For the text-containing cell, return its midpoint in (x, y) coordinate format. 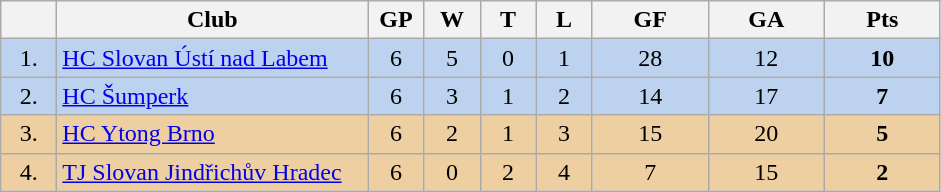
GP (396, 20)
W (452, 20)
20 (766, 134)
HC Ytong Brno (212, 134)
L (564, 20)
3. (29, 134)
17 (766, 96)
4 (564, 172)
T (508, 20)
HC Slovan Ústí nad Labem (212, 58)
1. (29, 58)
GA (766, 20)
Pts (882, 20)
10 (882, 58)
12 (766, 58)
4. (29, 172)
2. (29, 96)
28 (650, 58)
GF (650, 20)
Club (212, 20)
14 (650, 96)
HC Šumperk (212, 96)
TJ Slovan Jindřichův Hradec (212, 172)
